From the cell containing the given text, extract its center point as [x, y] coordinate. 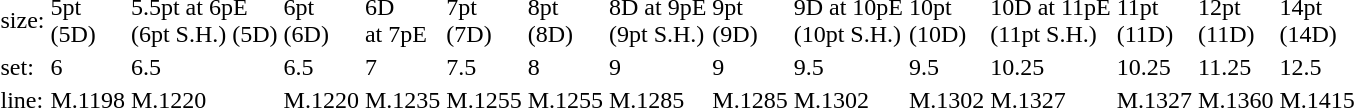
11.25 [1236, 67]
7.5 [484, 67]
8 [565, 67]
7 [402, 67]
6 [88, 67]
